Return the (x, y) coordinate for the center point of the cell that contains the specified text.  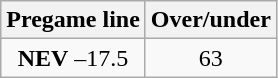
Over/under (210, 20)
63 (210, 58)
Pregame line (74, 20)
NEV –17.5 (74, 58)
